Return (x, y) of the center of cell containing provided text 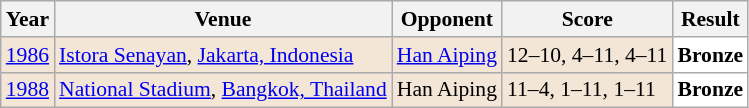
Year (28, 19)
Venue (223, 19)
Score (587, 19)
Istora Senayan, Jakarta, Indonesia (223, 55)
National Stadium, Bangkok, Thailand (223, 90)
Result (710, 19)
Opponent (447, 19)
1988 (28, 90)
11–4, 1–11, 1–11 (587, 90)
1986 (28, 55)
12–10, 4–11, 4–11 (587, 55)
